Pinpoint the cell where the given text exists, returning its (x, y) midpoint coordinate. 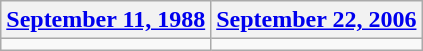
September 22, 2006 (316, 20)
September 11, 1988 (106, 20)
